Scan for the cell matching the given text and deliver its [x, y] coordinate at center. 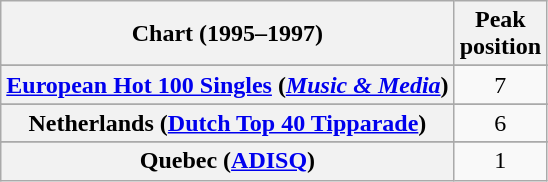
7 [500, 85]
Quebec (ADISQ) [228, 161]
Netherlands (Dutch Top 40 Tipparade) [228, 123]
6 [500, 123]
European Hot 100 Singles (Music & Media) [228, 85]
1 [500, 161]
Peakposition [500, 34]
Chart (1995–1997) [228, 34]
